Detect which cell encompasses the target text, then output its (X, Y) center coordinate. 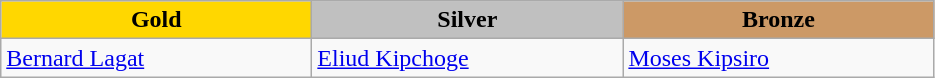
Bernard Lagat (156, 58)
Moses Kipsiro (778, 58)
Gold (156, 20)
Eliud Kipchoge (468, 58)
Bronze (778, 20)
Silver (468, 20)
